Scan for the cell matching the given text and deliver its [x, y] coordinate at center. 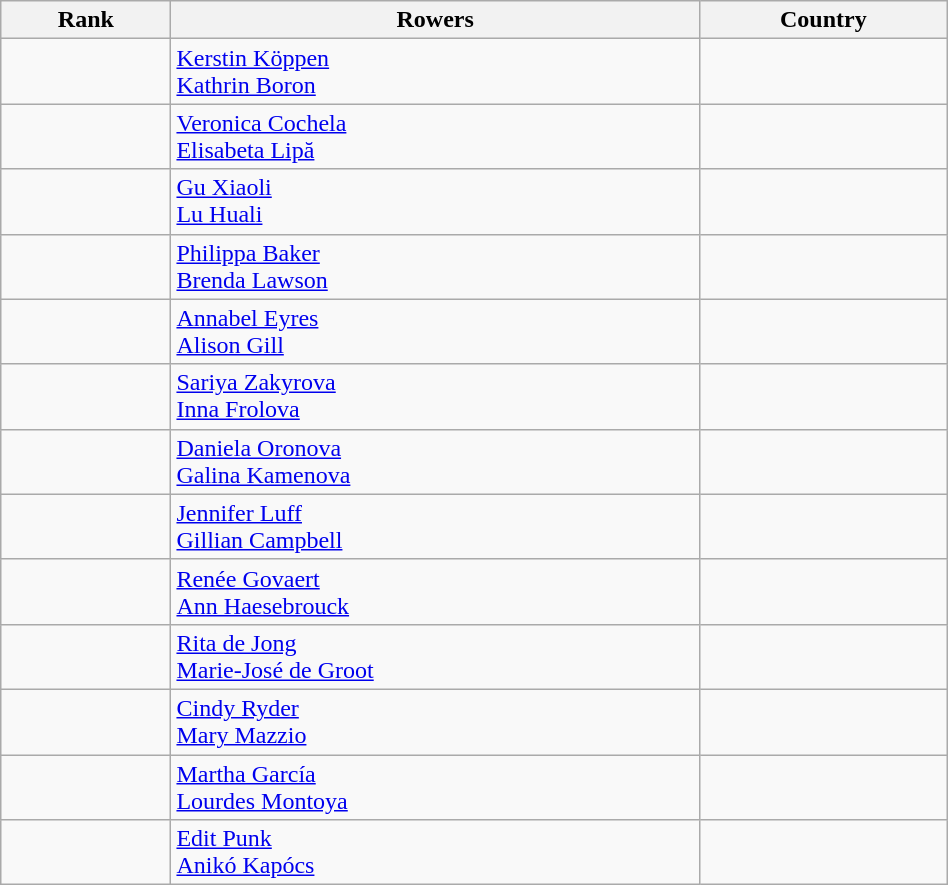
Daniela OronovaGalina Kamenova [435, 462]
Martha GarcíaLourdes Montoya [435, 786]
Rowers [435, 20]
Rank [86, 20]
Gu XiaoliLu Huali [435, 202]
Edit PunkAnikó Kapócs [435, 852]
Rita de JongMarie-José de Groot [435, 656]
Veronica CochelaElisabeta Lipă [435, 136]
Kerstin KöppenKathrin Boron [435, 72]
Jennifer LuffGillian Campbell [435, 526]
Country [823, 20]
Cindy RyderMary Mazzio [435, 722]
Philippa BakerBrenda Lawson [435, 266]
Sariya ZakyrovaInna Frolova [435, 396]
Renée GovaertAnn Haesebrouck [435, 592]
Annabel EyresAlison Gill [435, 332]
